Determine the [x, y] coordinate at the center of the cell enclosing the given text.  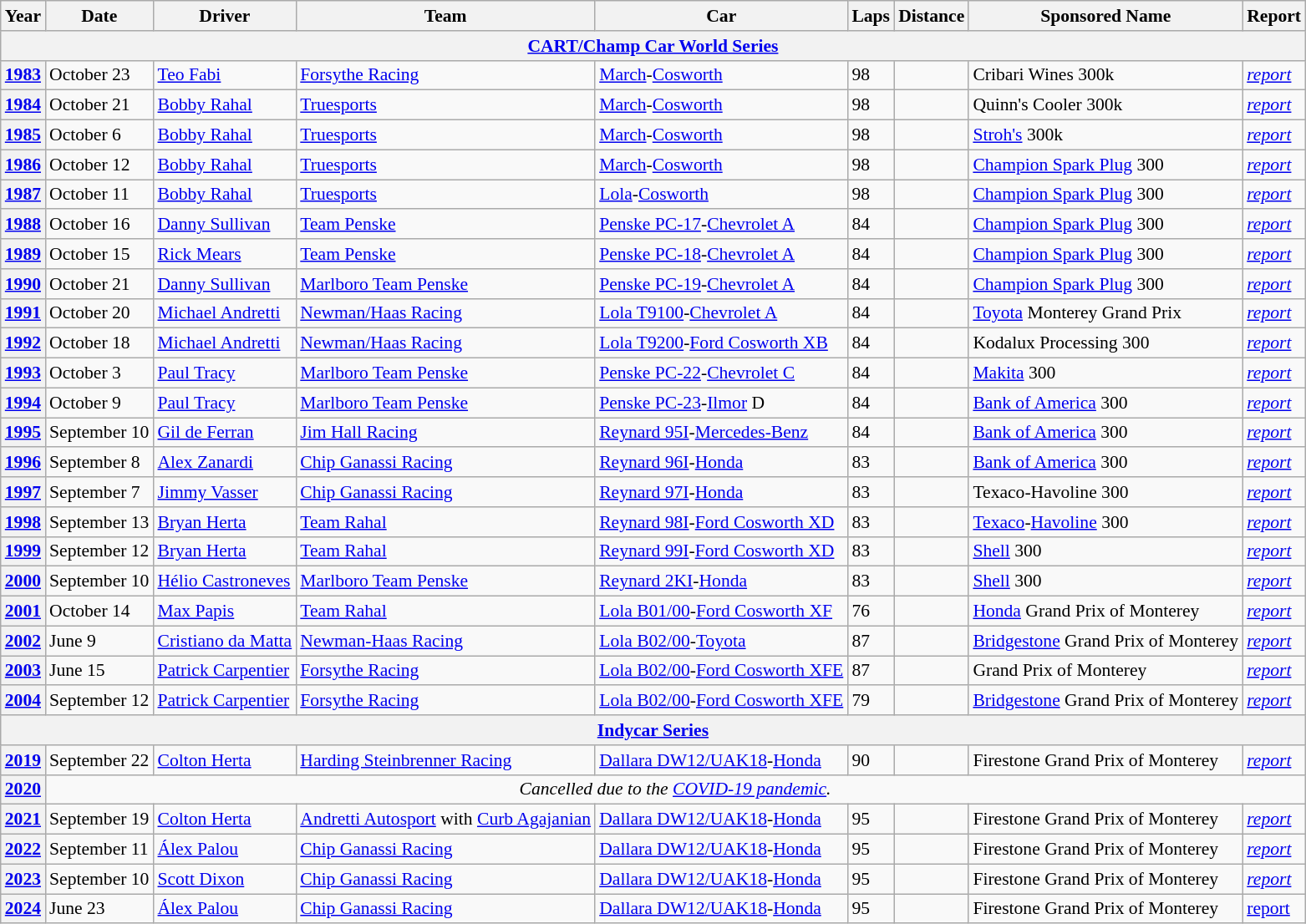
Quinn's Cooler 300k [1105, 105]
Reynard 98I-Ford Cosworth XD [721, 522]
Stroh's 300k [1105, 135]
October 11 [99, 195]
Lola-Cosworth [721, 195]
Scott Dixon [224, 879]
1996 [23, 463]
October 20 [99, 313]
Report [1273, 16]
79 [871, 701]
September 7 [99, 492]
Hélio Castroneves [224, 581]
Reynard 2KI-Honda [721, 581]
Reynard 97I-Honda [721, 492]
October 18 [99, 343]
Jimmy Vasser [224, 492]
October 16 [99, 225]
Lola B01/00-Ford Cosworth XF [721, 612]
1987 [23, 195]
1998 [23, 522]
Penske PC-18-Chevrolet A [721, 254]
Laps [871, 16]
Lola T9100-Chevrolet A [721, 313]
Andretti Autosport with Curb Agajanian [445, 820]
Grand Prix of Monterey [1105, 671]
1985 [23, 135]
June 23 [99, 909]
2001 [23, 612]
2021 [23, 820]
Kodalux Processing 300 [1105, 343]
Penske PC-22-Chevrolet C [721, 373]
Indycar Series [653, 730]
Driver [224, 16]
2002 [23, 641]
1995 [23, 433]
1990 [23, 284]
October 3 [99, 373]
2004 [23, 701]
1984 [23, 105]
October 15 [99, 254]
Honda Grand Prix of Monterey [1105, 612]
Gil de Ferran [224, 433]
Toyota Monterey Grand Prix [1105, 313]
1988 [23, 225]
1986 [23, 165]
Reynard 99I-Ford Cosworth XD [721, 551]
Year [23, 16]
2020 [23, 789]
Newman-Haas Racing [445, 641]
1994 [23, 403]
Cancelled due to the COVID-19 pandemic. [675, 789]
2000 [23, 581]
Alex Zanardi [224, 463]
Jim Hall Racing [445, 433]
October 9 [99, 403]
June 15 [99, 671]
Lola B02/00-Toyota [721, 641]
1999 [23, 551]
1993 [23, 373]
Lola T9200-Ford Cosworth XB [721, 343]
Harding Steinbrenner Racing [445, 760]
Penske PC-17-Chevrolet A [721, 225]
September 22 [99, 760]
2024 [23, 909]
1983 [23, 75]
Penske PC-19-Chevrolet A [721, 284]
2022 [23, 850]
Cristiano da Matta [224, 641]
October 23 [99, 75]
2023 [23, 879]
Reynard 95I-Mercedes-Benz [721, 433]
Car [721, 16]
October 14 [99, 612]
Reynard 96I-Honda [721, 463]
1997 [23, 492]
September 11 [99, 850]
September 19 [99, 820]
2003 [23, 671]
September 8 [99, 463]
1992 [23, 343]
Sponsored Name [1105, 16]
Rick Mears [224, 254]
Penske PC-23-Ilmor D [721, 403]
June 9 [99, 641]
1991 [23, 313]
Distance [931, 16]
Teo Fabi [224, 75]
CART/Champ Car World Series [653, 46]
Makita 300 [1105, 373]
Date [99, 16]
Max Papis [224, 612]
1989 [23, 254]
Cribari Wines 300k [1105, 75]
Team [445, 16]
2019 [23, 760]
76 [871, 612]
October 12 [99, 165]
September 13 [99, 522]
October 6 [99, 135]
90 [871, 760]
